From the cell containing the given text, extract its center point as [X, Y] coordinate. 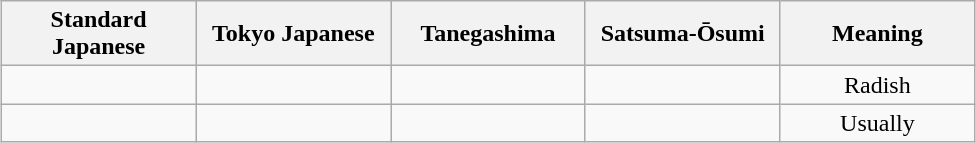
Usually [878, 123]
Satsuma-Ōsumi [682, 34]
Radish [878, 85]
Meaning [878, 34]
Standard Japanese [98, 34]
Tanegashima [488, 34]
Tokyo Japanese [294, 34]
